Search for the cell housing the specified text and yield its (x, y) center coordinate. 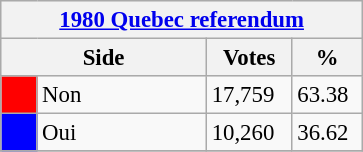
Oui (122, 133)
10,260 (249, 133)
36.62 (328, 133)
Side (104, 58)
Non (122, 95)
17,759 (249, 95)
Votes (249, 58)
% (328, 58)
63.38 (328, 95)
1980 Quebec referendum (182, 20)
